Provide the (x, y) coordinate of the cell's center where the given text is located.  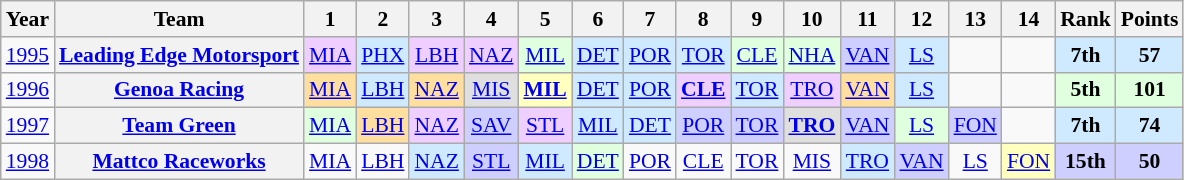
11 (867, 19)
5th (1086, 90)
2 (382, 19)
7 (650, 19)
Team (179, 19)
Genoa Racing (179, 90)
Year (28, 19)
1995 (28, 55)
14 (1028, 19)
12 (921, 19)
74 (1150, 126)
50 (1150, 162)
1997 (28, 126)
3 (436, 19)
5 (544, 19)
15th (1086, 162)
6 (598, 19)
101 (1150, 90)
PHX (382, 55)
Points (1150, 19)
1998 (28, 162)
NHA (812, 55)
Mattco Raceworks (179, 162)
Leading Edge Motorsport (179, 55)
10 (812, 19)
Team Green (179, 126)
57 (1150, 55)
1996 (28, 90)
4 (491, 19)
8 (704, 19)
13 (976, 19)
Rank (1086, 19)
1 (330, 19)
9 (756, 19)
SAV (491, 126)
